Search for the cell housing the specified text and yield its [X, Y] center coordinate. 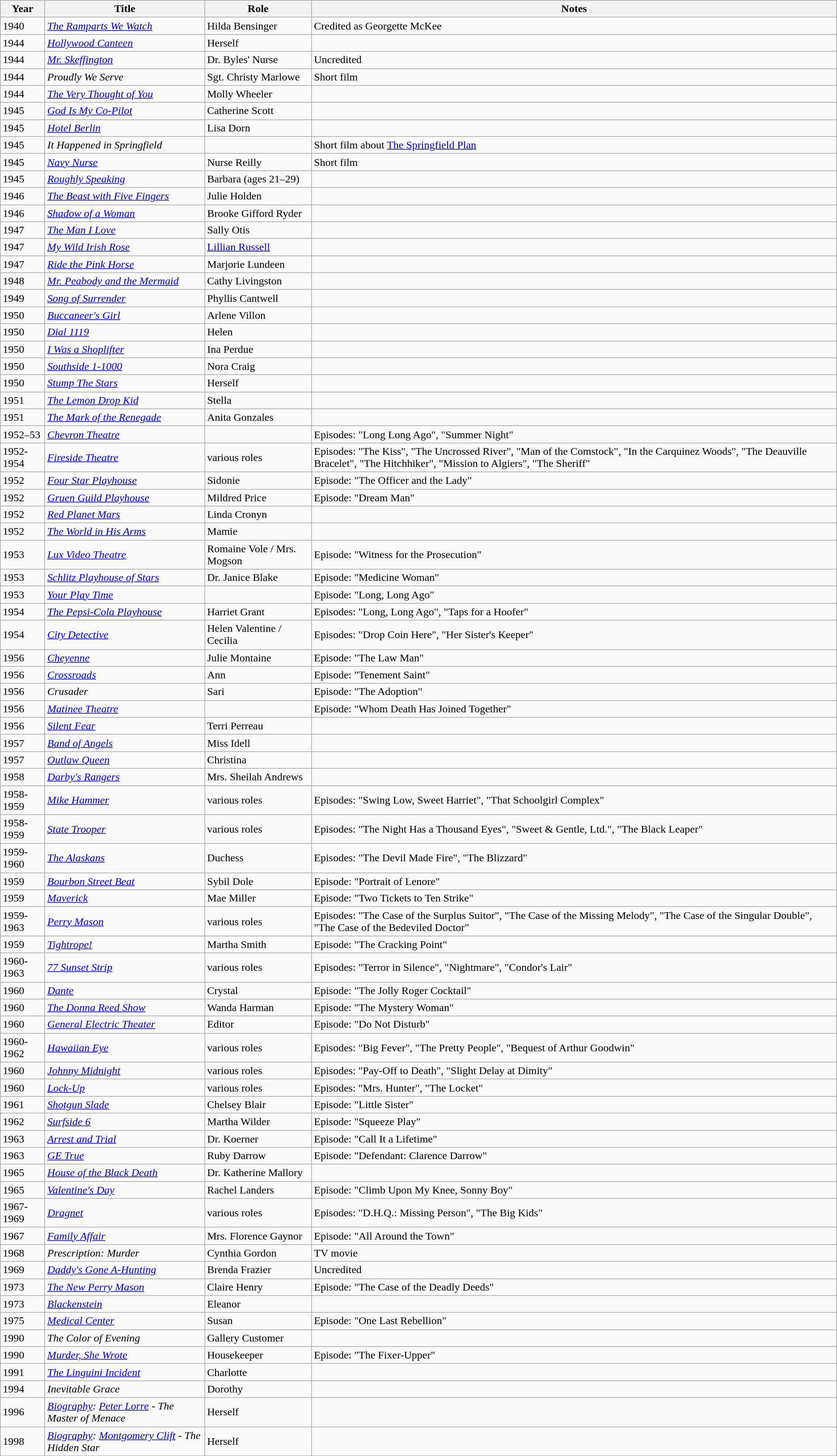
Song of Surrender [124, 298]
Prescription: Murder [124, 1253]
Stella [258, 400]
Episode: "The Officer and the Lady" [574, 480]
Matinee Theatre [124, 709]
Notes [574, 9]
Episodes: "D.H.Q.: Missing Person", "The Big Kids" [574, 1213]
1975 [23, 1321]
Charlotte [258, 1372]
The Mark of the Renegade [124, 417]
The New Perry Mason [124, 1287]
Episode: "The Case of the Deadly Deeds" [574, 1287]
Roughly Speaking [124, 179]
Schlitz Playhouse of Stars [124, 578]
My Wild Irish Rose [124, 247]
Year [23, 9]
1962 [23, 1122]
Episodes: "Long Long Ago", "Summer Night" [574, 434]
General Electric Theater [124, 1024]
Episodes: "Drop Coin Here", "Her Sister's Keeper" [574, 635]
Sari [258, 692]
Dr. Katherine Mallory [258, 1173]
Mike Hammer [124, 800]
Ride the Pink Horse [124, 264]
Cynthia Gordon [258, 1253]
Anita Gonzales [258, 417]
Ina Perdue [258, 349]
Duchess [258, 859]
Silent Fear [124, 726]
The Pepsi-Cola Playhouse [124, 612]
Biography: Montgomery Clift - The Hidden Star [124, 1441]
Episodes: "The Case of the Surplus Suitor", "The Case of the Missing Melody", "The Case of the Singular Double", "The Case of the Bedeviled Doctor" [574, 921]
Episode: "Portrait of Lenore" [574, 881]
Episodes: "The Night Has a Thousand Eyes", "Sweet & Gentle, Ltd.", "The Black Leaper" [574, 829]
Dr. Janice Blake [258, 578]
Mr. Skeffington [124, 60]
Sybil Dole [258, 881]
Crossroads [124, 675]
The Linguini Incident [124, 1372]
Harriet Grant [258, 612]
State Trooper [124, 829]
Sally Otis [258, 230]
Martha Wilder [258, 1122]
Catherine Scott [258, 111]
The Alaskans [124, 859]
Nurse Reilly [258, 162]
Band of Angels [124, 743]
Credited as Georgette McKee [574, 26]
Episode: "Medicine Woman" [574, 578]
Perry Mason [124, 921]
Lock-Up [124, 1088]
Dragnet [124, 1213]
Gruen Guild Playhouse [124, 498]
Role [258, 9]
Navy Nurse [124, 162]
Episode: "Squeeze Play" [574, 1122]
Barbara (ages 21–29) [258, 179]
1961 [23, 1105]
Chelsey Blair [258, 1105]
Episode: "The Cracking Point" [574, 944]
Miss Idell [258, 743]
Helen [258, 332]
Episodes: "Big Fever", "The Pretty People", "Bequest of Arthur Goodwin" [574, 1047]
Nora Craig [258, 366]
Episode: "The Adoption" [574, 692]
City Detective [124, 635]
1959-1963 [23, 921]
Episode: "Dream Man" [574, 498]
Surfside 6 [124, 1122]
Chevron Theatre [124, 434]
I Was a Shoplifter [124, 349]
It Happened in Springfield [124, 145]
Mildred Price [258, 498]
Darby's Rangers [124, 777]
1960-1962 [23, 1047]
Brenda Frazier [258, 1270]
Dante [124, 990]
Sgt. Christy Marlowe [258, 77]
Four Star Playhouse [124, 480]
Family Affair [124, 1236]
Southside 1-1000 [124, 366]
Editor [258, 1024]
1991 [23, 1372]
Mr. Peabody and the Mermaid [124, 281]
Hotel Berlin [124, 128]
1968 [23, 1253]
1967-1969 [23, 1213]
Daddy's Gone A-Hunting [124, 1270]
Episode: "Do Not Disturb" [574, 1024]
Bourbon Street Beat [124, 881]
Arrest and Trial [124, 1139]
Maverick [124, 898]
Murder, She Wrote [124, 1355]
1958 [23, 777]
77 Sunset Strip [124, 968]
Episode: "All Around the Town" [574, 1236]
1959-1960 [23, 859]
Short film about The Springfield Plan [574, 145]
Susan [258, 1321]
Shadow of a Woman [124, 213]
Cheyenne [124, 658]
House of the Black Death [124, 1173]
Wanda Harman [258, 1007]
Title [124, 9]
Ruby Darrow [258, 1156]
Gallery Customer [258, 1338]
1996 [23, 1412]
Fireside Theatre [124, 457]
Blackenstein [124, 1304]
The Color of Evening [124, 1338]
Crusader [124, 692]
1969 [23, 1270]
Shotgun Slade [124, 1105]
Stump The Stars [124, 383]
Hawaiian Eye [124, 1047]
Julie Montaine [258, 658]
Episode: "Witness for the Prosecution" [574, 554]
Lillian Russell [258, 247]
Julie Holden [258, 196]
Episodes: "The Devil Made Fire", "The Blizzard" [574, 859]
Rachel Landers [258, 1190]
Lux Video Theatre [124, 554]
1967 [23, 1236]
Marjorie Lundeen [258, 264]
Episode: "Tenement Saint" [574, 675]
Episode: "Climb Upon My Knee, Sonny Boy" [574, 1190]
1948 [23, 281]
Episodes: "Long, Long Ago", "Taps for a Hoofer" [574, 612]
1952–53 [23, 434]
Episode: "The Mystery Woman" [574, 1007]
Biography: Peter Lorre - The Master of Menace [124, 1412]
Martha Smith [258, 944]
Proudly We Serve [124, 77]
Inevitable Grace [124, 1389]
Linda Cronyn [258, 515]
Episode: "Two Tickets to Ten Strike" [574, 898]
Ann [258, 675]
Dorothy [258, 1389]
GE True [124, 1156]
Episode: "Little Sister" [574, 1105]
The Beast with Five Fingers [124, 196]
Episodes: "Mrs. Hunter", "The Locket" [574, 1088]
Johnny Midnight [124, 1071]
1940 [23, 26]
Episode: "Whom Death Has Joined Together" [574, 709]
Brooke Gifford Ryder [258, 213]
Cathy Livingston [258, 281]
Romaine Vole / Mrs. Mogson [258, 554]
Phyllis Cantwell [258, 298]
Helen Valentine / Cecilia [258, 635]
Crystal [258, 990]
Terri Perreau [258, 726]
Episode: "Defendant: Clarence Darrow" [574, 1156]
Lisa Dorn [258, 128]
Mrs. Florence Gaynor [258, 1236]
Valentine's Day [124, 1190]
The Very Thought of You [124, 94]
Molly Wheeler [258, 94]
Dr. Byles' Nurse [258, 60]
The Man I Love [124, 230]
Hilda Bensinger [258, 26]
Episode: "The Fixer-Upper" [574, 1355]
Sidonie [258, 480]
Episode: "Long, Long Ago" [574, 595]
1994 [23, 1389]
Episodes: "Terror in Silence", "Nightmare", "Condor's Lair" [574, 968]
Medical Center [124, 1321]
Red Planet Mars [124, 515]
1998 [23, 1441]
Episode: "One Last Rebellion" [574, 1321]
Mae Miller [258, 898]
TV movie [574, 1253]
Your Play Time [124, 595]
Housekeeper [258, 1355]
Claire Henry [258, 1287]
1952-1954 [23, 457]
Mrs. Sheilah Andrews [258, 777]
Buccaneer's Girl [124, 315]
The Donna Reed Show [124, 1007]
The World in His Arms [124, 532]
The Lemon Drop Kid [124, 400]
Dr. Koerner [258, 1139]
Eleanor [258, 1304]
Episode: "Call It a Lifetime" [574, 1139]
God Is My Co-Pilot [124, 111]
Mamie [258, 532]
Episodes: "Pay-Off to Death", "Slight Delay at Dimity" [574, 1071]
Outlaw Queen [124, 760]
Tightrope! [124, 944]
Hollywood Canteen [124, 43]
1960-1963 [23, 968]
1949 [23, 298]
Arlene Villon [258, 315]
Dial 1119 [124, 332]
Christina [258, 760]
Episode: "The Law Man" [574, 658]
Episodes: "Swing Low, Sweet Harriet", "That Schoolgirl Complex" [574, 800]
Episode: "The Jolly Roger Cocktail" [574, 990]
The Ramparts We Watch [124, 26]
